Scan for the cell matching the given text and deliver its [x, y] coordinate at center. 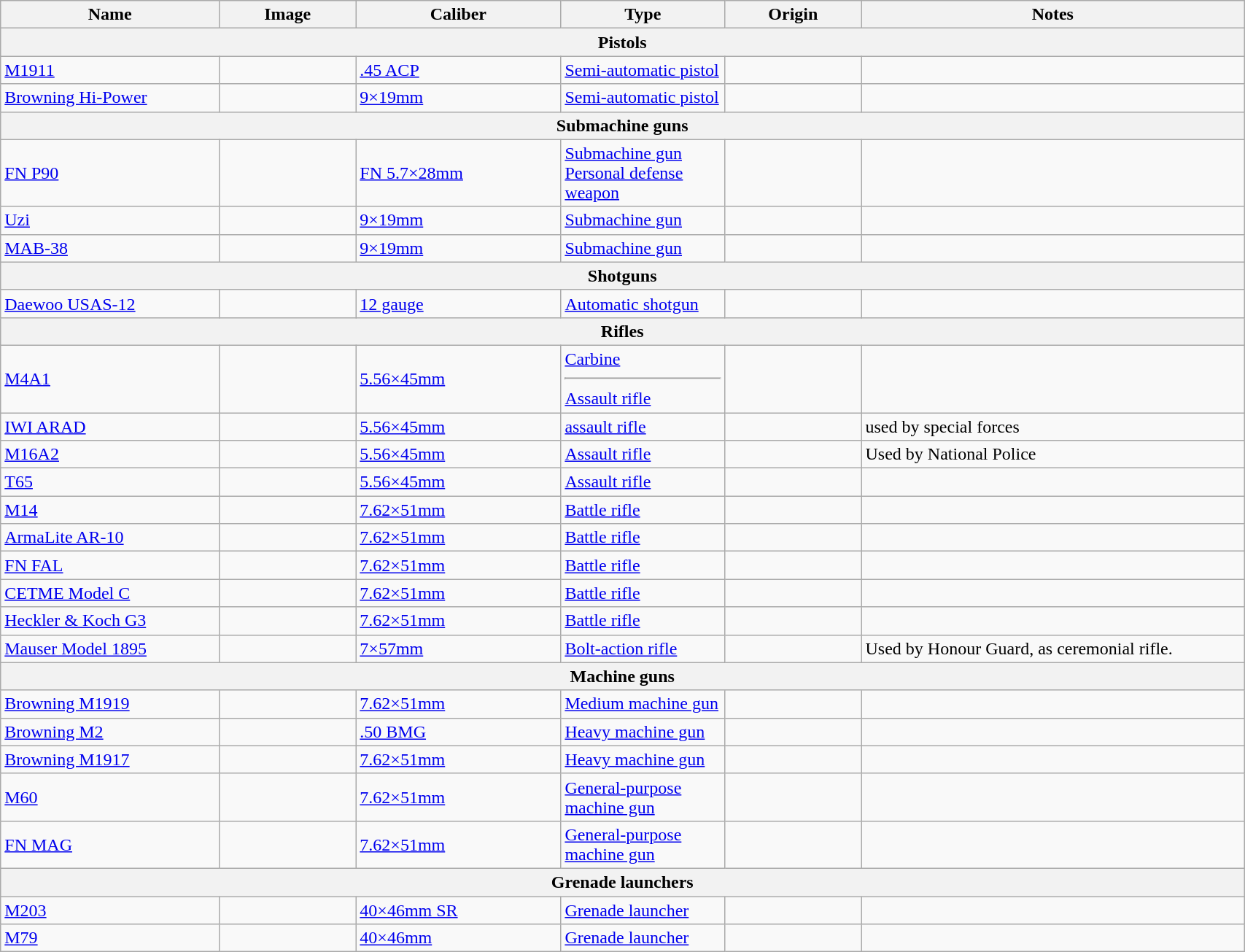
Browning M1917 [110, 759]
Pistols [623, 42]
Daewoo USAS-12 [110, 303]
Browning Hi-Power [110, 98]
Name [110, 15]
M16A2 [110, 454]
used by special forces [1053, 427]
MAB-38 [110, 248]
Submachine guns [623, 125]
40×46mm [458, 938]
Heckler & Koch G3 [110, 621]
Notes [1053, 15]
Medium machine gun [643, 704]
Bolt-action rifle [643, 649]
Grenade launchers [623, 882]
Used by National Police [1053, 454]
T65 [110, 482]
FN FAL [110, 565]
IWI ARAD [110, 427]
M14 [110, 510]
Used by Honour Guard, as ceremonial rifle. [1053, 649]
M79 [110, 938]
M60 [110, 797]
Uzi [110, 220]
7×57mm [458, 649]
FN MAG [110, 845]
Shotguns [623, 276]
ArmaLite AR-10 [110, 538]
Automatic shotgun [643, 303]
assault rifle [643, 427]
M4A1 [110, 379]
.50 BMG [458, 732]
CETME Model C [110, 593]
Mauser Model 1895 [110, 649]
M203 [110, 910]
Submachine gunPersonal defense weapon [643, 173]
CarbineAssault rifle [643, 379]
FN 5.7×28mm [458, 173]
Origin [794, 15]
Image [287, 15]
40×46mm SR [458, 910]
Caliber [458, 15]
Rifles [623, 331]
M1911 [110, 70]
Machine guns [623, 676]
Browning M1919 [110, 704]
.45 ACP [458, 70]
FN P90 [110, 173]
Browning M2 [110, 732]
Type [643, 15]
12 gauge [458, 303]
